From the cell containing the given text, extract its center point as [X, Y] coordinate. 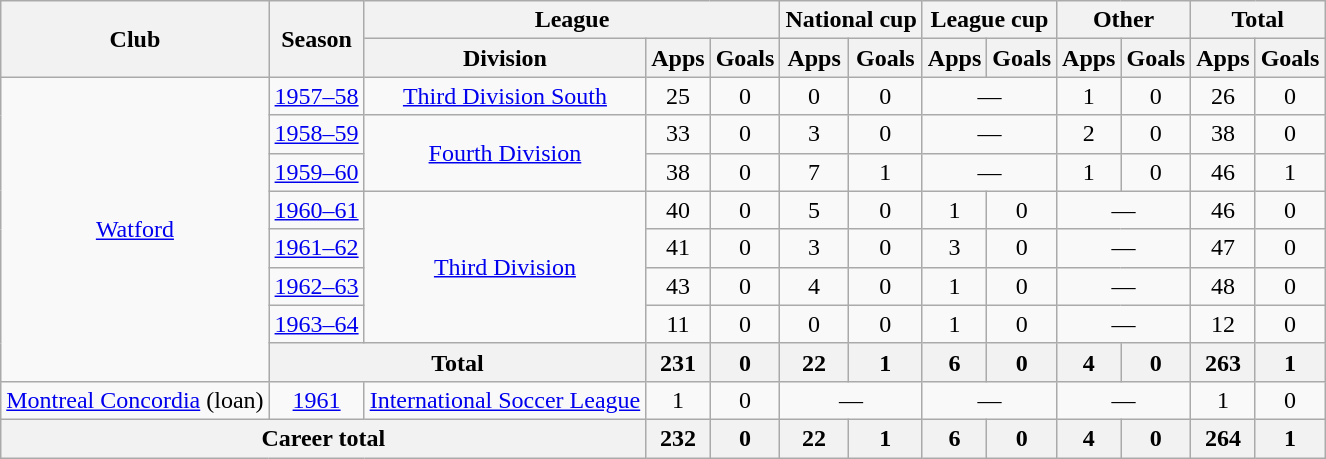
Season [316, 39]
40 [678, 210]
33 [678, 134]
Career total [324, 438]
263 [1223, 362]
47 [1223, 248]
2 [1089, 134]
Fourth Division [505, 153]
Division [505, 58]
26 [1223, 96]
Third Division [505, 267]
5 [814, 210]
1957–58 [316, 96]
7 [814, 172]
1958–59 [316, 134]
1960–61 [316, 210]
1961–62 [316, 248]
1959–60 [316, 172]
1961 [316, 400]
Third Division South [505, 96]
1962–63 [316, 286]
National cup [851, 20]
International Soccer League [505, 400]
12 [1223, 324]
League [572, 20]
Other [1124, 20]
48 [1223, 286]
232 [678, 438]
League cup [989, 20]
1963–64 [316, 324]
Watford [135, 229]
43 [678, 286]
11 [678, 324]
231 [678, 362]
Montreal Concordia (loan) [135, 400]
25 [678, 96]
41 [678, 248]
264 [1223, 438]
Club [135, 39]
